For the text-containing cell, return its midpoint in [x, y] coordinate format. 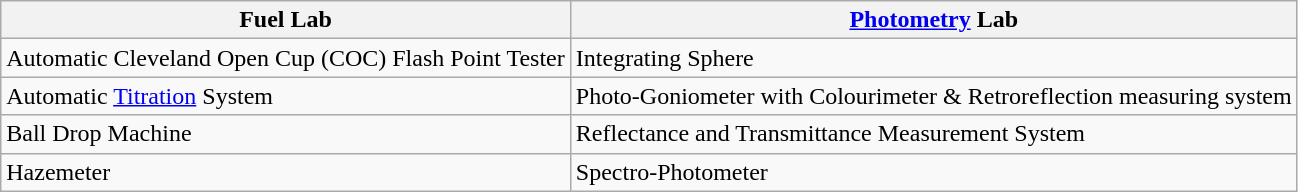
Automatic Titration System [286, 96]
Fuel Lab [286, 20]
Hazemeter [286, 172]
Spectro-Photometer [934, 172]
Integrating Sphere [934, 58]
Photo-Goniometer with Colourimeter & Retroreflection measuring system [934, 96]
Automatic Cleveland Open Cup (COC) Flash Point Tester [286, 58]
Ball Drop Machine [286, 134]
Photometry Lab [934, 20]
Reflectance and Transmittance Measurement System [934, 134]
